Pinpoint the cell where the given text exists, returning its (X, Y) midpoint coordinate. 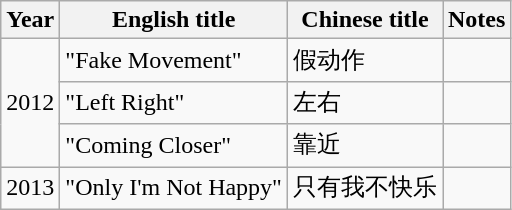
Year (30, 20)
假动作 (364, 60)
Chinese title (364, 20)
左右 (364, 102)
Notes (476, 20)
"Coming Closer" (174, 146)
"Left Right" (174, 102)
"Only I'm Not Happy" (174, 188)
English title (174, 20)
靠近 (364, 146)
2013 (30, 188)
只有我不快乐 (364, 188)
"Fake Movement" (174, 60)
2012 (30, 103)
